Extract the [x, y] coordinate from the center of the cell holding the provided text.  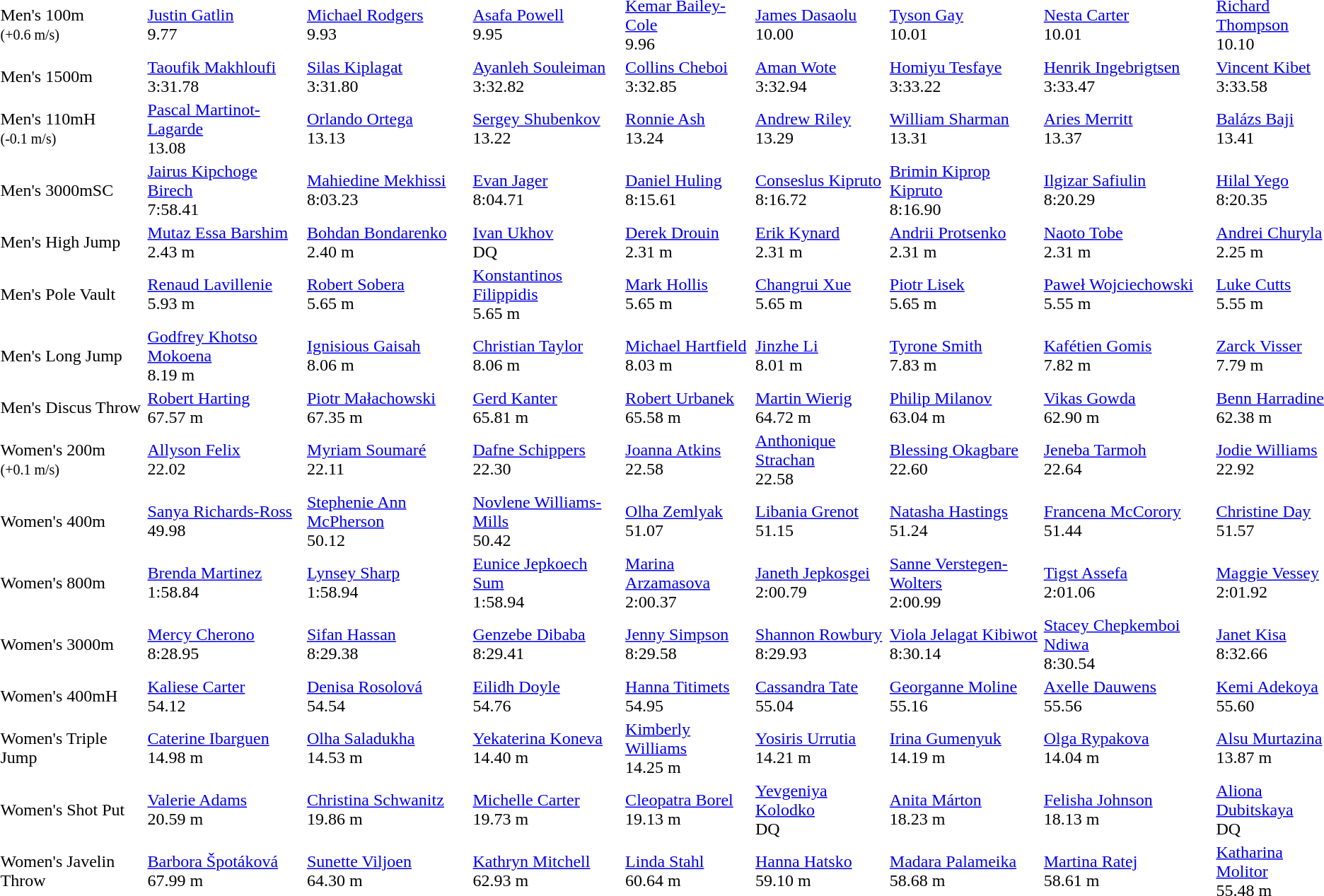
Hanna Titimets 54.95 [689, 696]
Sifan Hassan 8:29.38 [388, 644]
Viola Jelagat Kibiwot 8:30.14 [965, 644]
Evan Jager 8:04.71 [547, 190]
Tyrone Smith 7.83 m [965, 356]
Derek Drouin 2.31 m [689, 242]
William Sharman 13.31 [965, 129]
Michael Hartfield 8.03 m [689, 356]
Paweł Wojciechowski 5.55 m [1127, 294]
Kaliese Carter 54.12 [225, 696]
Changrui Xue 5.65 m [820, 294]
Jenny Simpson 8:29.58 [689, 644]
Novlene Williams-Mills 50.42 [547, 521]
Tigst Assefa 2:01.06 [1127, 583]
Myriam Soumaré 22.11 [388, 460]
Ilgizar Safiulin 8:20.29 [1127, 190]
Mutaz Essa Barshim 2.43 m [225, 242]
Sanne Verstegen-Wolters 2:00.99 [965, 583]
Olha Zemlyak 51.07 [689, 521]
Robert Harting 67.57 m [225, 407]
Henrik Ingebrigtsen 3:33.47 [1127, 76]
Cleopatra Borel 19.13 m [689, 810]
Axelle Dauwens 55.56 [1127, 696]
Ignisious Gaisah 8.06 m [388, 356]
Jinzhe Li 8.01 m [820, 356]
Renaud Lavillenie 5.93 m [225, 294]
Joanna Atkins 22.58 [689, 460]
Michelle Carter 19.73 m [547, 810]
Genzebe Dibaba 8:29.41 [547, 644]
Conseslus Kipruto 8:16.72 [820, 190]
Natasha Hastings 51.24 [965, 521]
Marina Arzamasova 2:00.37 [689, 583]
Janeth Jepkosgei 2:00.79 [820, 583]
Shannon Rowbury 8:29.93 [820, 644]
Kafétien Gomis 7.82 m [1127, 356]
Yekaterina Koneva 14.40 m [547, 748]
Mahiedine Mekhissi 8:03.23 [388, 190]
Denisa Rosolová 54.54 [388, 696]
Philip Milanov 63.04 m [965, 407]
Aries Merritt 13.37 [1127, 129]
Mark Hollis 5.65 m [689, 294]
Robert Urbanek 65.58 m [689, 407]
Bohdan Bondarenko 2.40 m [388, 242]
Collins Cheboi 3:32.85 [689, 76]
Eunice Jepkoech Sum 1:58.94 [547, 583]
Francena McCorory 51.44 [1127, 521]
Erik Kynard 2.31 m [820, 242]
Dafne Schippers 22.30 [547, 460]
Jeneba Tarmoh 22.64 [1127, 460]
Orlando Ortega 13.13 [388, 129]
Lynsey Sharp 1:58.94 [388, 583]
Homiyu Tesfaye 3:33.22 [965, 76]
Piotr Lisek 5.65 m [965, 294]
Anita Márton 18.23 m [965, 810]
Christina Schwanitz 19.86 m [388, 810]
Vikas Gowda 62.90 m [1127, 407]
Yevgeniya Kolodko DQ [820, 810]
Stephenie Ann McPherson 50.12 [388, 521]
Olha Saladukha 14.53 m [388, 748]
Christian Taylor 8.06 m [547, 356]
Daniel Huling 8:15.61 [689, 190]
Blessing Okagbare 22.60 [965, 460]
Cassandra Tate 55.04 [820, 696]
Irina Gumenyuk 14.19 m [965, 748]
Andrii Protsenko 2.31 m [965, 242]
Georganne Moline 55.16 [965, 696]
Ayanleh Souleiman 3:32.82 [547, 76]
Brimin Kiprop Kipruto 8:16.90 [965, 190]
Eilidh Doyle 54.76 [547, 696]
Jairus Kipchoge Birech 7:58.41 [225, 190]
Anthonique Strachan 22.58 [820, 460]
Pascal Martinot-Lagarde 13.08 [225, 129]
Sanya Richards-Ross 49.98 [225, 521]
Konstantinos Filippidis 5.65 m [547, 294]
Naoto Tobe 2.31 m [1127, 242]
Robert Sobera 5.65 m [388, 294]
Gerd Kanter 65.81 m [547, 407]
Taoufik Makhloufi 3:31.78 [225, 76]
Olga Rypakova 14.04 m [1127, 748]
Stacey Chepkemboi Ndiwa 8:30.54 [1127, 644]
Brenda Martinez 1:58.84 [225, 583]
Ivan Ukhov DQ [547, 242]
Piotr Małachowski 67.35 m [388, 407]
Caterine Ibarguen 14.98 m [225, 748]
Felisha Johnson 18.13 m [1127, 810]
Sergey Shubenkov 13.22 [547, 129]
Kimberly Williams 14.25 m [689, 748]
Andrew Riley 13.29 [820, 129]
Valerie Adams 20.59 m [225, 810]
Martin Wierig 64.72 m [820, 407]
Libania Grenot 51.15 [820, 521]
Allyson Felix 22.02 [225, 460]
Silas Kiplagat 3:31.80 [388, 76]
Mercy Cherono 8:28.95 [225, 644]
Yosiris Urrutia 14.21 m [820, 748]
Ronnie Ash 13.24 [689, 129]
Godfrey Khotso Mokoena 8.19 m [225, 356]
Aman Wote 3:32.94 [820, 76]
